Search for the cell housing the specified text and yield its [X, Y] center coordinate. 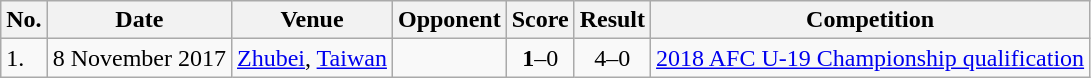
No. [24, 20]
8 November 2017 [139, 58]
Result [612, 20]
1–0 [540, 58]
Venue [312, 20]
4–0 [612, 58]
Date [139, 20]
2018 AFC U-19 Championship qualification [870, 58]
Zhubei, Taiwan [312, 58]
1. [24, 58]
Opponent [449, 20]
Competition [870, 20]
Score [540, 20]
